Find where the given text appears and provide that cell's center as (x, y) coordinate. 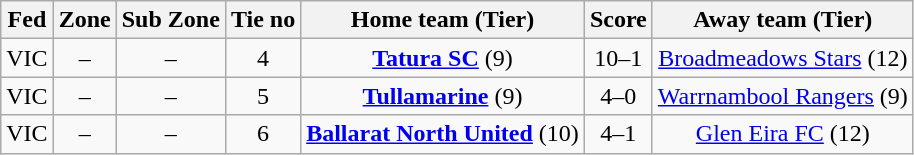
Tatura SC (9) (443, 58)
Warrnambool Rangers (9) (782, 96)
6 (262, 134)
Home team (Tier) (443, 20)
Score (618, 20)
Away team (Tier) (782, 20)
5 (262, 96)
Glen Eira FC (12) (782, 134)
Sub Zone (170, 20)
4 (262, 58)
Zone (84, 20)
Fed (27, 20)
4–0 (618, 96)
Tie no (262, 20)
Tullamarine (9) (443, 96)
4–1 (618, 134)
10–1 (618, 58)
Broadmeadows Stars (12) (782, 58)
Ballarat North United (10) (443, 134)
